Output the (x, y) coordinate of the center of the cell containing the given text.  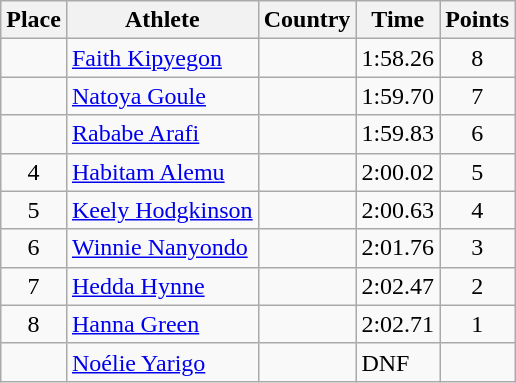
Time (398, 20)
1:59.83 (398, 134)
Hanna Green (162, 324)
2:02.71 (398, 324)
2:02.47 (398, 286)
Natoya Goule (162, 96)
Rababe Arafi (162, 134)
Athlete (162, 20)
2:01.76 (398, 248)
1 (478, 324)
DNF (398, 362)
Hedda Hynne (162, 286)
Faith Kipyegon (162, 58)
Keely Hodgkinson (162, 210)
Noélie Yarigo (162, 362)
2 (478, 286)
1:59.70 (398, 96)
1:58.26 (398, 58)
3 (478, 248)
Country (307, 20)
Place (34, 20)
2:00.02 (398, 172)
Winnie Nanyondo (162, 248)
Points (478, 20)
Habitam Alemu (162, 172)
2:00.63 (398, 210)
